Return (X, Y) of the center of cell containing provided text 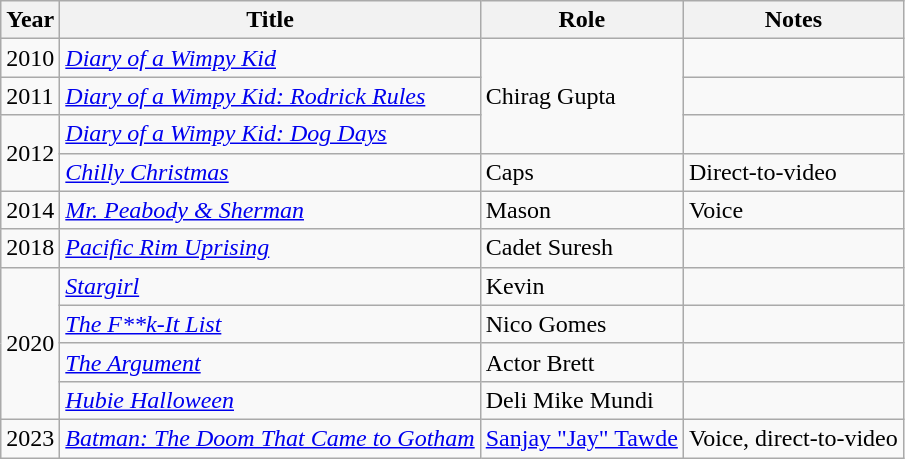
Chirag Gupta (582, 96)
Voice, direct-to-video (793, 438)
Cadet Suresh (582, 248)
2018 (30, 248)
Diary of a Wimpy Kid: Rodrick Rules (270, 96)
Hubie Halloween (270, 400)
Mason (582, 210)
Kevin (582, 286)
The F**k-It List (270, 324)
2020 (30, 343)
Title (270, 20)
Notes (793, 20)
Diary of a Wimpy Kid: Dog Days (270, 134)
2014 (30, 210)
Deli Mike Mundi (582, 400)
Mr. Peabody & Sherman (270, 210)
Actor Brett (582, 362)
Pacific Rim Uprising (270, 248)
Year (30, 20)
Direct-to-video (793, 172)
Chilly Christmas (270, 172)
2010 (30, 58)
2012 (30, 153)
Diary of a Wimpy Kid (270, 58)
2011 (30, 96)
Stargirl (270, 286)
Batman: The Doom That Came to Gotham (270, 438)
2023 (30, 438)
The Argument (270, 362)
Sanjay "Jay" Tawde (582, 438)
Voice (793, 210)
Nico Gomes (582, 324)
Caps (582, 172)
Role (582, 20)
